Provide the [x, y] coordinate of the cell's center where the given text is located.  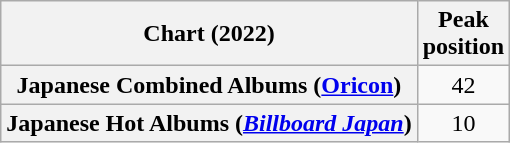
Peakposition [463, 34]
Japanese Combined Albums (Oricon) [209, 85]
10 [463, 123]
42 [463, 85]
Japanese Hot Albums (Billboard Japan) [209, 123]
Chart (2022) [209, 34]
